Return the (x, y) coordinate for the center point of the cell that contains the specified text.  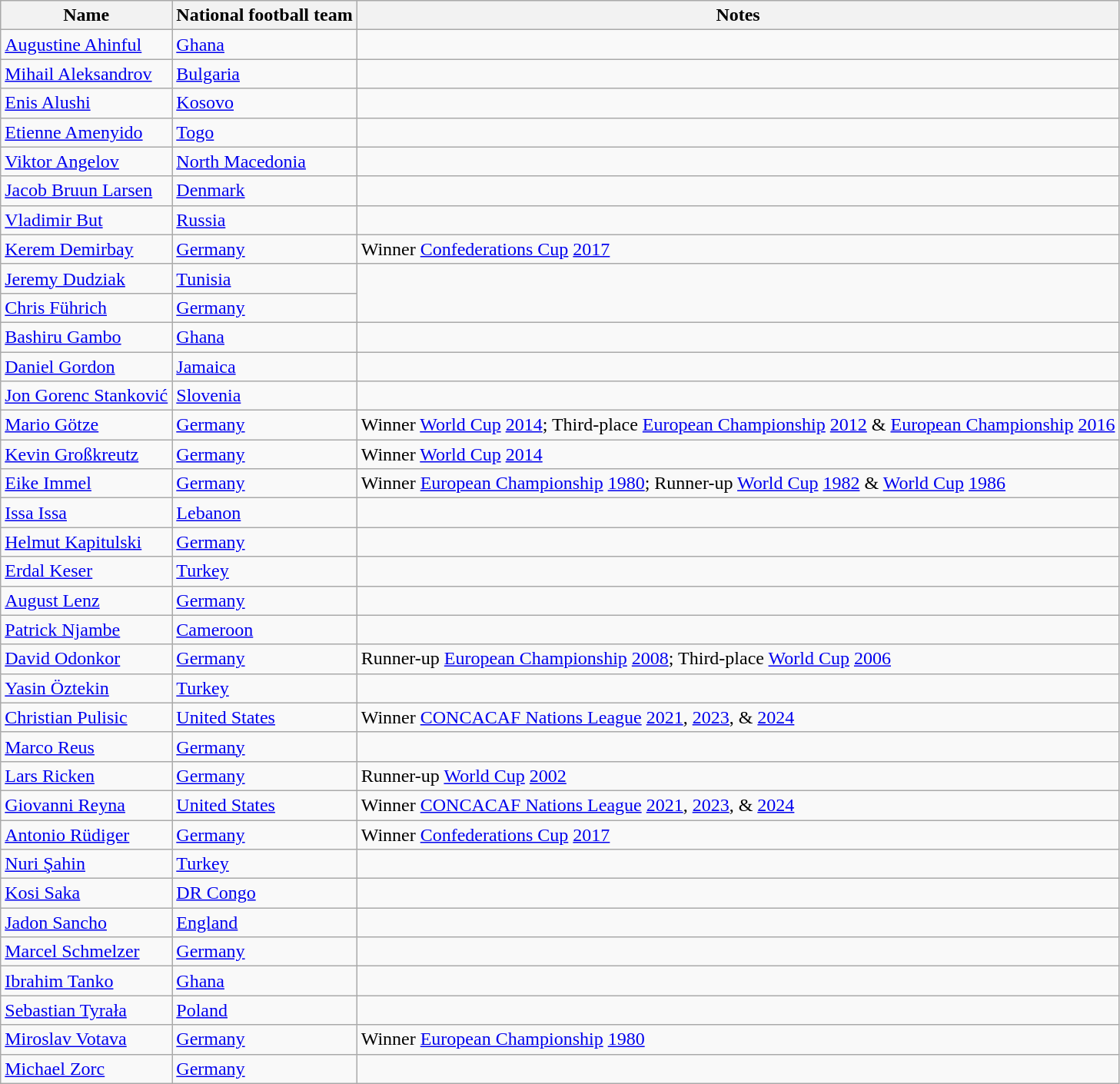
Runner-up World Cup 2002 (738, 776)
Lebanon (264, 513)
Winner World Cup 2014 (738, 454)
Kevin Großkreutz (86, 454)
Sebastian Tyrała (86, 1010)
Etienne Amenyido (86, 132)
Miroslav Votava (86, 1039)
Lars Ricken (86, 776)
North Macedonia (264, 161)
Winner European Championship 1980 (738, 1039)
Chris Führich (86, 308)
Winner World Cup 2014; Third-place European Championship 2012 & European Championship 2016 (738, 425)
National football team (264, 15)
Antonio Rüdiger (86, 834)
Christian Pulisic (86, 717)
Poland (264, 1010)
Mario Götze (86, 425)
Patrick Njambe (86, 630)
Jeremy Dudziak (86, 278)
Marcel Schmelzer (86, 952)
Notes (738, 15)
Winner European Championship 1980; Runner-up World Cup 1982 & World Cup 1986 (738, 484)
Jacob Bruun Larsen (86, 191)
Mihail Aleksandrov (86, 74)
August Lenz (86, 600)
Denmark (264, 191)
Helmut Kapitulski (86, 542)
Kerem Demirbay (86, 249)
Issa Issa (86, 513)
Michael Zorc (86, 1069)
Jon Gorenc Stanković (86, 396)
Jadon Sancho (86, 923)
Nuri Şahin (86, 864)
Augustine Ahinful (86, 45)
DR Congo (264, 893)
Ibrahim Tanko (86, 981)
Cameroon (264, 630)
Runner-up European Championship 2008; Third-place World Cup 2006 (738, 659)
Slovenia (264, 396)
Kosovo (264, 103)
Erdal Keser (86, 571)
Daniel Gordon (86, 367)
Name (86, 15)
Vladimir But (86, 220)
Marco Reus (86, 746)
Eike Immel (86, 484)
Bulgaria (264, 74)
Yasin Öztekin (86, 688)
Giovanni Reyna (86, 805)
Viktor Angelov (86, 161)
Enis Alushi (86, 103)
Togo (264, 132)
David Odonkor (86, 659)
Russia (264, 220)
Bashiru Gambo (86, 337)
England (264, 923)
Kosi Saka (86, 893)
Tunisia (264, 278)
Jamaica (264, 367)
